Scan for the cell matching the given text and deliver its [X, Y] coordinate at center. 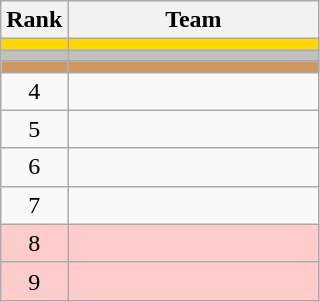
4 [34, 91]
Rank [34, 20]
6 [34, 167]
8 [34, 243]
5 [34, 129]
Team [194, 20]
9 [34, 281]
7 [34, 205]
